Return the [x, y] coordinate for the center point of the cell that contains the specified text.  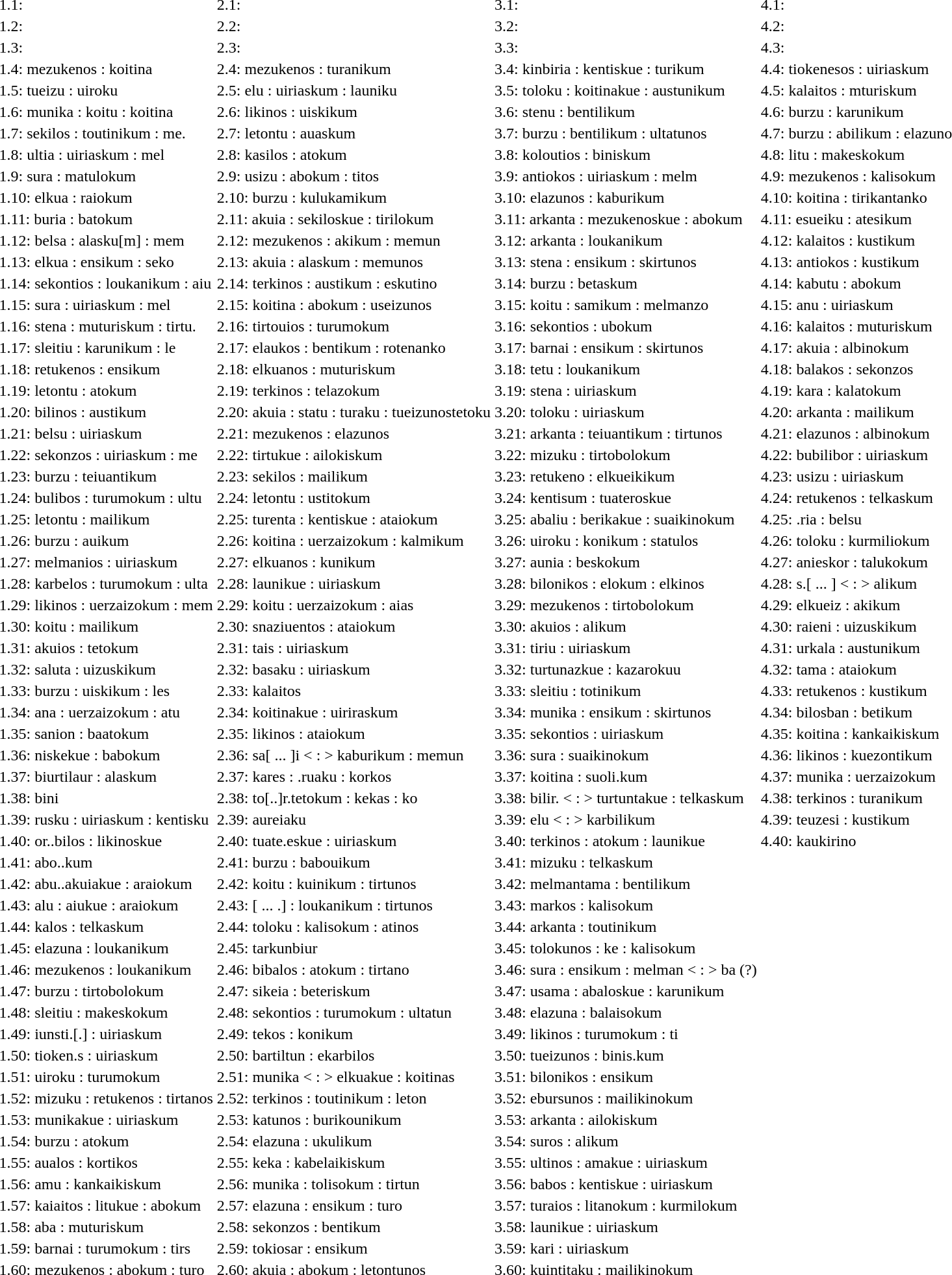
3.50: tueizunos : binis.kum [626, 1055]
2.10: burzu : kulukamikum [354, 198]
2.37: kares : .ruaku : korkos [354, 777]
2.46: bibalos : atokum : tirtano [354, 970]
2.6: likinos : uiskikum [354, 112]
2.14: terkinos : austikum : eskutino [354, 283]
2.52: terkinos : toutinikum : leton [354, 1098]
2.44: toloku : kalisokum : atinos [354, 927]
3.46: sura : ensikum : melman < : > ba (?) [626, 970]
3.18: tetu : loukanikum [626, 369]
3.25: abaliu : berikakue : suaikinokum [626, 519]
3.49: likinos : turumokum : ti [626, 1034]
2.35: likinos : ataiokum [354, 734]
3.52: ebursunos : mailikinokum [626, 1098]
2.2: [354, 26]
2.9: usizu : abokum : titos [354, 176]
3.36: sura : suaikinokum [626, 755]
3.56: babos : kentiskue : uiriaskum [626, 1184]
3.15: koitu : samikum : melmanzo [626, 305]
3.14: burzu : betaskum [626, 283]
3.48: elazuna : balaisokum [626, 1012]
2.30: snaziuentos : ataiokum [354, 626]
3.42: melmantama : bentilikum [626, 884]
3.59: kari : uiriaskum [626, 1248]
3.11: arkanta : mezukenoskue : abokum [626, 219]
2.4: mezukenos : turanikum [354, 69]
2.32: basaku : uiriaskum [354, 669]
2.57: elazuna : ensikum : turo [354, 1205]
2.19: terkinos : telazokum [354, 391]
2.12: mezukenos : akikum : memun [354, 240]
3.39: elu < : > karbilikum [626, 819]
2.39: aureiaku [354, 819]
3.16: sekontios : ubokum [626, 326]
2.54: elazuna : ukulikum [354, 1141]
3.22: mizuku : tirtobolokum [626, 455]
2.22: tirtukue : ailokiskum [354, 455]
2.34: koitinakue : uiriraskum [354, 712]
2.45: tarkunbiur [354, 948]
2.13: akuia : alaskum : memunos [354, 262]
3.38: bilir. < : > turtuntakue : telkaskum [626, 798]
3.47: usama : abaloskue : karunikum [626, 991]
2.28: launikue : uiriaskum [354, 584]
3.26: uiroku : konikum : statulos [626, 541]
2.18: elkuanos : muturiskum [354, 369]
3.12: arkanta : loukanikum [626, 240]
2.58: sekonzos : bentikum [354, 1227]
2.49: tekos : konikum [354, 1034]
3.35: sekontios : uiriaskum [626, 734]
2.47: sikeia : beteriskum [354, 991]
2.20: akuia : statu : turaku : tueizunostetoku [354, 412]
3.3: [626, 47]
3.7: burzu : bentilikum : ultatunos [626, 133]
2.56: munika : tolisokum : tirtun [354, 1184]
2.38: to[..]r.tetokum : kekas : ko [354, 798]
3.58: launikue : uiriaskum [626, 1227]
3.51: bilonikos : ensikum [626, 1077]
2.41: burzu : babouikum [354, 862]
2.26: koitina : uerzaizokum : kalmikum [354, 541]
3.33: sleitiu : totinikum [626, 691]
3.29: mezukenos : tirtobolokum [626, 605]
2.7: letontu : auaskum [354, 133]
3.45: tolokunos : ke : kalisokum [626, 948]
3.19: stena : uiriaskum [626, 391]
3.10: elazunos : kaburikum [626, 198]
3.31: tiriu : uiriaskum [626, 648]
2.29: koitu : uerzaizokum : aias [354, 605]
3.55: ultinos : amakue : uiriaskum [626, 1163]
3.53: arkanta : ailokiskum [626, 1120]
2.43: [ ... .] : loukanikum : tirtunos [354, 905]
3.21: arkanta : teiuantikum : tirtunos [626, 433]
3.17: barnai : ensikum : skirtunos [626, 348]
2.50: bartiltun : ekarbilos [354, 1055]
3.27: aunia : beskokum [626, 562]
3.2: [626, 26]
2.25: turenta : kentiskue : ataiokum [354, 519]
2.3: [354, 47]
3.57: turaios : litanokum : kurmilokum [626, 1205]
2.21: mezukenos : elazunos [354, 433]
3.5: toloku : koitinakue : austunikum [626, 90]
3.30: akuios : alikum [626, 626]
3.40: terkinos : atokum : launikue [626, 841]
2.59: tokiosar : ensikum [354, 1248]
3.32: turtunazkue : kazarokuu [626, 669]
2.27: elkuanos : kunikum [354, 562]
3.9: antiokos : uiriaskum : melm [626, 176]
3.54: suros : alikum [626, 1141]
3.34: munika : ensikum : skirtunos [626, 712]
2.24: letontu : ustitokum [354, 498]
3.28: bilonikos : elokum : elkinos [626, 584]
3.6: stenu : bentilikum [626, 112]
2.15: koitina : abokum : useizunos [354, 305]
3.8: koloutios : biniskum [626, 155]
2.48: sekontios : turumokum : ultatun [354, 1012]
2.5: elu : uiriaskum : launiku [354, 90]
3.13: stena : ensikum : skirtunos [626, 262]
2.53: katunos : burikounikum [354, 1120]
3.24: kentisum : tuateroskue [626, 498]
2.17: elaukos : bentikum : rotenanko [354, 348]
2.31: tais : uiriaskum [354, 648]
3.37: koitina : suoli.kum [626, 777]
3.23: retukeno : elkueikikum [626, 476]
2.33: kalaitos [354, 691]
3.43: markos : kalisokum [626, 905]
2.23: sekilos : mailikum [354, 476]
2.8: kasilos : atokum [354, 155]
3.4: kinbiria : kentiskue : turikum [626, 69]
2.16: tirtouios : turumokum [354, 326]
2.51: munika < : > elkuakue : koitinas [354, 1077]
3.41: mizuku : telkaskum [626, 862]
3.20: toloku : uiriaskum [626, 412]
2.11: akuia : sekiloskue : tirilokum [354, 219]
3.44: arkanta : toutinikum [626, 927]
2.40: tuate.eskue : uiriaskum [354, 841]
2.36: sa[ ... ]i < : > kaburikum : memun [354, 755]
2.55: keka : kabelaikiskum [354, 1163]
2.42: koitu : kuinikum : tirtunos [354, 884]
